Extract the [x, y] coordinate from the center of the cell holding the provided text.  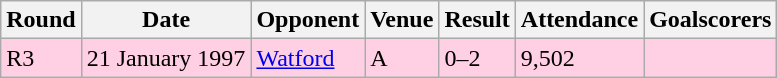
Attendance [579, 20]
A [402, 58]
Opponent [308, 20]
Goalscorers [710, 20]
21 January 1997 [166, 58]
Date [166, 20]
9,502 [579, 58]
Result [477, 20]
R3 [41, 58]
0–2 [477, 58]
Watford [308, 58]
Venue [402, 20]
Round [41, 20]
